From the cell containing the given text, extract its center point as [X, Y] coordinate. 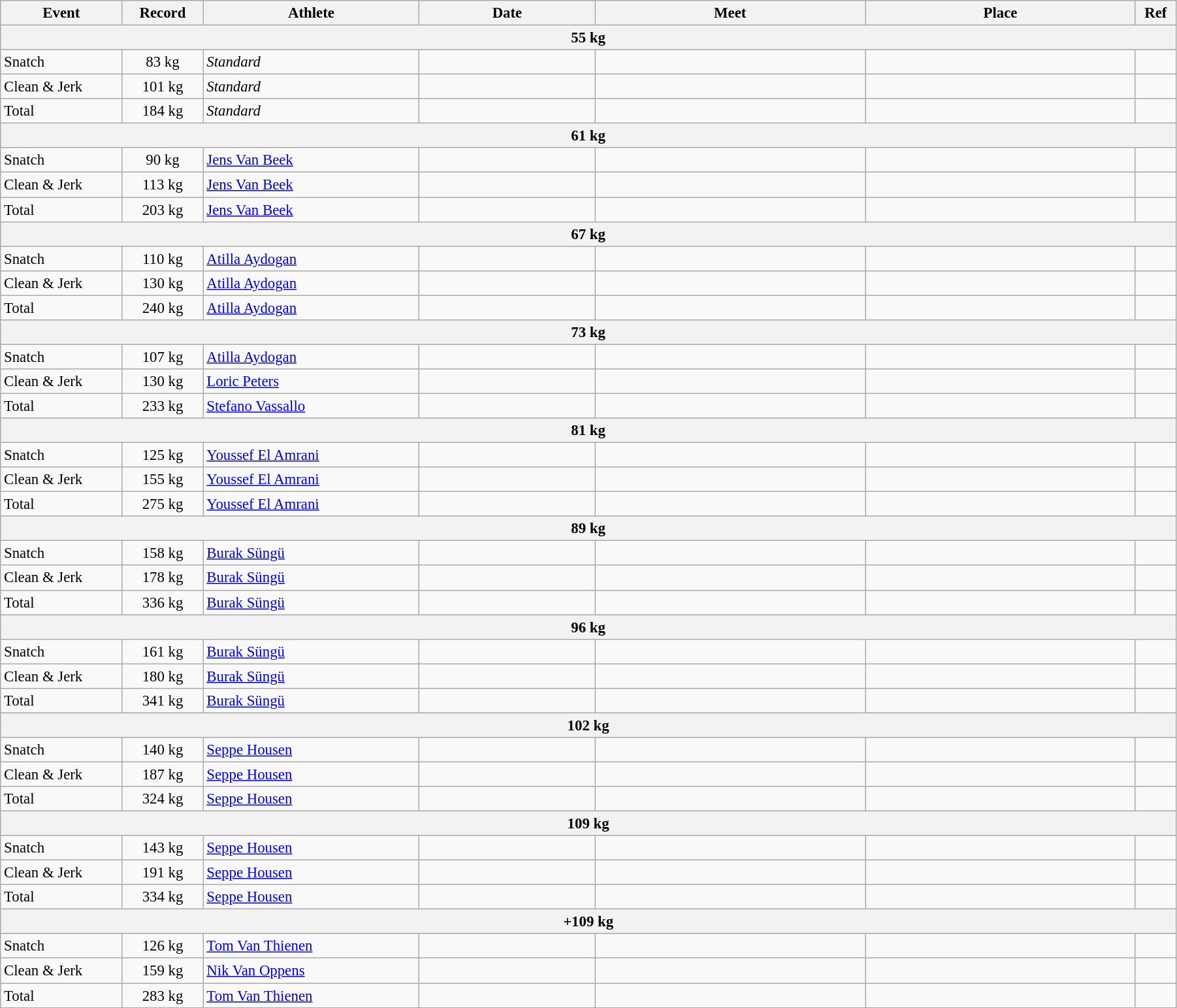
283 kg [163, 996]
110 kg [163, 259]
125 kg [163, 455]
107 kg [163, 357]
233 kg [163, 406]
55 kg [588, 38]
Date [507, 13]
159 kg [163, 971]
187 kg [163, 774]
Nik Van Oppens [311, 971]
191 kg [163, 873]
Record [163, 13]
158 kg [163, 553]
324 kg [163, 799]
67 kg [588, 234]
89 kg [588, 528]
Athlete [311, 13]
83 kg [163, 62]
180 kg [163, 676]
Meet [730, 13]
143 kg [163, 848]
161 kg [163, 651]
61 kg [588, 136]
96 kg [588, 627]
Stefano Vassallo [311, 406]
275 kg [163, 504]
113 kg [163, 185]
109 kg [588, 824]
126 kg [163, 947]
Event [61, 13]
Ref [1155, 13]
Loric Peters [311, 382]
73 kg [588, 333]
203 kg [163, 210]
140 kg [163, 750]
155 kg [163, 480]
178 kg [163, 578]
101 kg [163, 87]
334 kg [163, 897]
+109 kg [588, 922]
Place [1001, 13]
90 kg [163, 160]
81 kg [588, 431]
240 kg [163, 308]
336 kg [163, 602]
341 kg [163, 701]
184 kg [163, 111]
102 kg [588, 725]
